Return the [x, y] coordinate for the center point of the cell that contains the specified text.  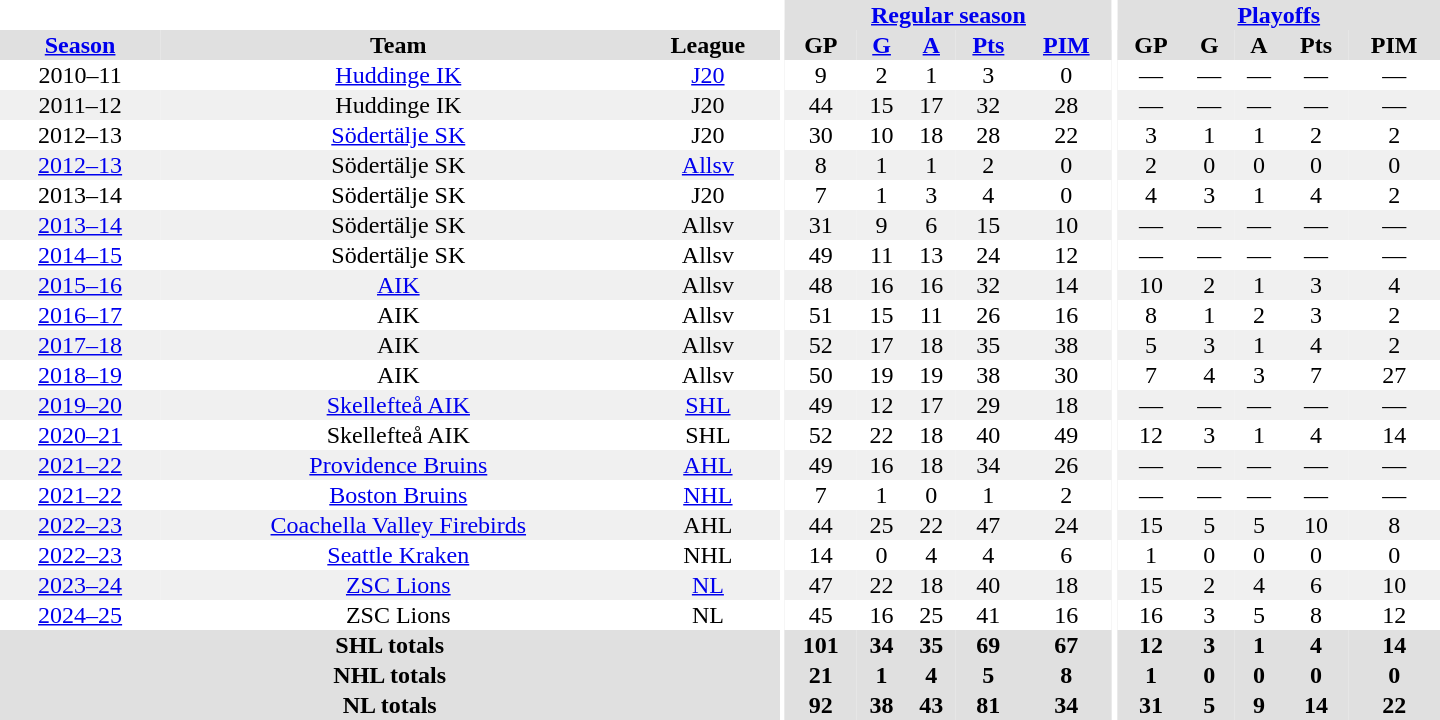
51 [821, 315]
2023–24 [80, 585]
101 [821, 645]
2014–15 [80, 255]
League [708, 45]
2011–12 [80, 105]
Coachella Valley Firebirds [398, 525]
27 [1394, 375]
92 [821, 705]
2024–25 [80, 615]
21 [821, 675]
45 [821, 615]
2010–11 [80, 75]
41 [988, 615]
2018–19 [80, 375]
2015–16 [80, 285]
2019–20 [80, 405]
Playoffs [1279, 15]
43 [931, 705]
48 [821, 285]
81 [988, 705]
13 [931, 255]
29 [988, 405]
NL totals [390, 705]
69 [988, 645]
67 [1066, 645]
NHL totals [390, 675]
SHL totals [390, 645]
2017–18 [80, 345]
2016–17 [80, 315]
Boston Bruins [398, 495]
50 [821, 375]
2020–21 [80, 435]
Providence Bruins [398, 465]
Seattle Kraken [398, 555]
Regular season [948, 15]
Season [80, 45]
Team [398, 45]
